For the text-containing cell, return its midpoint in [x, y] coordinate format. 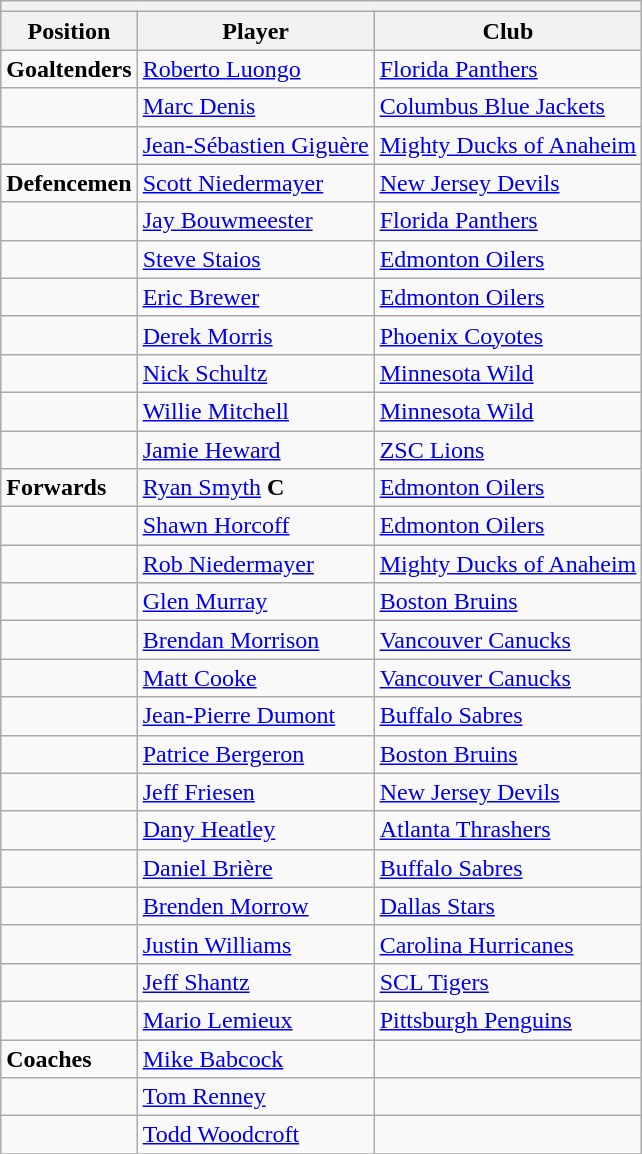
Justin Williams [256, 944]
Dallas Stars [508, 906]
Nick Schultz [256, 373]
Jean-Pierre Dumont [256, 716]
Jamie Heward [256, 449]
Club [508, 31]
Matt Cooke [256, 678]
Coaches [69, 1059]
Jeff Friesen [256, 792]
Jeff Shantz [256, 982]
Carolina Hurricanes [508, 944]
Jay Bouwmeester [256, 221]
Ryan Smyth C [256, 488]
Glen Murray [256, 602]
Eric Brewer [256, 297]
Jean-Sébastien Giguère [256, 145]
Rob Niedermayer [256, 564]
Dany Heatley [256, 830]
Forwards [69, 488]
Brendan Morrison [256, 640]
ZSC Lions [508, 449]
Player [256, 31]
Mario Lemieux [256, 1020]
Goaltenders [69, 69]
Phoenix Coyotes [508, 335]
Shawn Horcoff [256, 526]
Atlanta Thrashers [508, 830]
Steve Staios [256, 259]
Mike Babcock [256, 1059]
Roberto Luongo [256, 69]
Todd Woodcroft [256, 1135]
Columbus Blue Jackets [508, 107]
Position [69, 31]
Tom Renney [256, 1097]
Willie Mitchell [256, 411]
Defencemen [69, 183]
Brenden Morrow [256, 906]
Scott Niedermayer [256, 183]
Derek Morris [256, 335]
SCL Tigers [508, 982]
Daniel Brière [256, 868]
Patrice Bergeron [256, 754]
Pittsburgh Penguins [508, 1020]
Marc Denis [256, 107]
